Scan for the cell matching the given text and deliver its (x, y) coordinate at center. 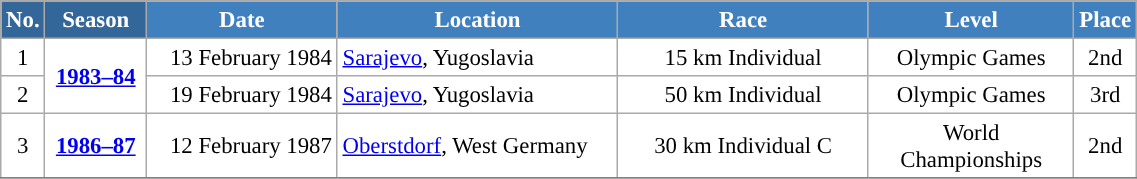
No. (23, 20)
2 (23, 95)
Race (744, 20)
1983–84 (96, 76)
30 km Individual C (744, 146)
50 km Individual (744, 95)
1986–87 (96, 146)
Location (478, 20)
Date (242, 20)
3 (23, 146)
1 (23, 58)
Oberstdorf, West Germany (478, 146)
13 February 1984 (242, 58)
15 km Individual (744, 58)
Level (971, 20)
19 February 1984 (242, 95)
12 February 1987 (242, 146)
World Championships (971, 146)
3rd (1105, 95)
Season (96, 20)
Place (1105, 20)
